Search for the cell housing the specified text and yield its [X, Y] center coordinate. 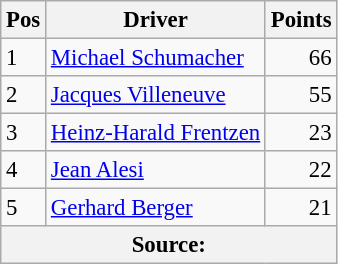
Jean Alesi [156, 170]
3 [24, 133]
Points [300, 20]
66 [300, 58]
4 [24, 170]
Driver [156, 20]
Michael Schumacher [156, 58]
5 [24, 208]
1 [24, 58]
2 [24, 95]
55 [300, 95]
Jacques Villeneuve [156, 95]
23 [300, 133]
Pos [24, 20]
21 [300, 208]
Heinz-Harald Frentzen [156, 133]
Source: [169, 245]
22 [300, 170]
Gerhard Berger [156, 208]
